Find where the given text appears and provide that cell's center as (x, y) coordinate. 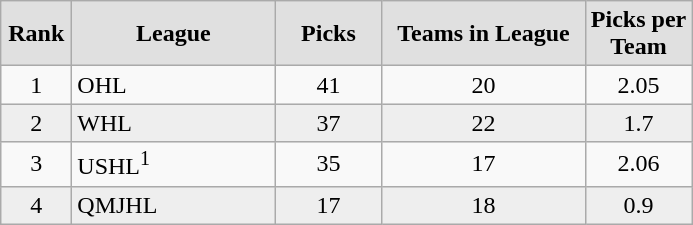
Picks (328, 34)
2 (36, 123)
OHL (174, 85)
3 (36, 164)
Picks per Team (638, 34)
Rank (36, 34)
18 (484, 205)
1.7 (638, 123)
1 (36, 85)
41 (328, 85)
USHL1 (174, 164)
35 (328, 164)
20 (484, 85)
League (174, 34)
22 (484, 123)
QMJHL (174, 205)
37 (328, 123)
WHL (174, 123)
0.9 (638, 205)
Teams in League (484, 34)
2.06 (638, 164)
4 (36, 205)
2.05 (638, 85)
